Find where the given text appears and provide that cell's center as (X, Y) coordinate. 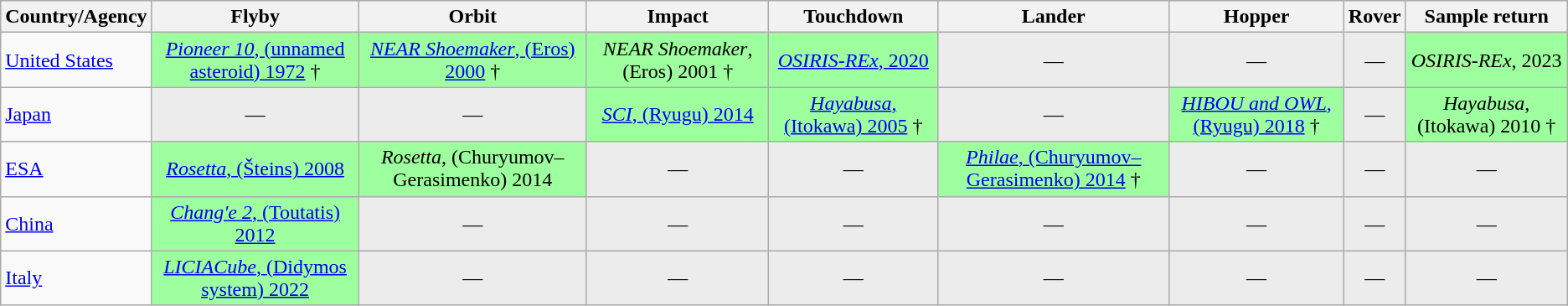
OSIRIS-REx, 2020 (854, 60)
Rover (1375, 17)
Lander (1054, 17)
Pioneer 10, (unnamed asteroid) 1972 † (255, 60)
United States (76, 60)
NEAR Shoemaker, (Eros) 2001 † (677, 60)
Flyby (255, 17)
Country/Agency (76, 17)
Italy (76, 278)
Sample return (1486, 17)
China (76, 223)
Philae, (Churyumov–Gerasimenko) 2014 † (1054, 169)
Rosetta, (Churyumov–Gerasimenko) 2014 (472, 169)
HIBOU and OWL, (Ryugu) 2018 † (1256, 114)
Hopper (1256, 17)
OSIRIS-REx, 2023 (1486, 60)
Japan (76, 114)
Chang'e 2, (Toutatis) 2012 (255, 223)
ESA (76, 169)
LICIACube, (Didymos system) 2022 (255, 278)
Rosetta, (Šteins) 2008 (255, 169)
Impact (677, 17)
NEAR Shoemaker, (Eros) 2000 † (472, 60)
Orbit (472, 17)
Hayabusa, (Itokawa) 2005 † (854, 114)
SCI, (Ryugu) 2014 (677, 114)
Touchdown (854, 17)
Hayabusa, (Itokawa) 2010 † (1486, 114)
